Detect which cell encompasses the target text, then output its [x, y] center coordinate. 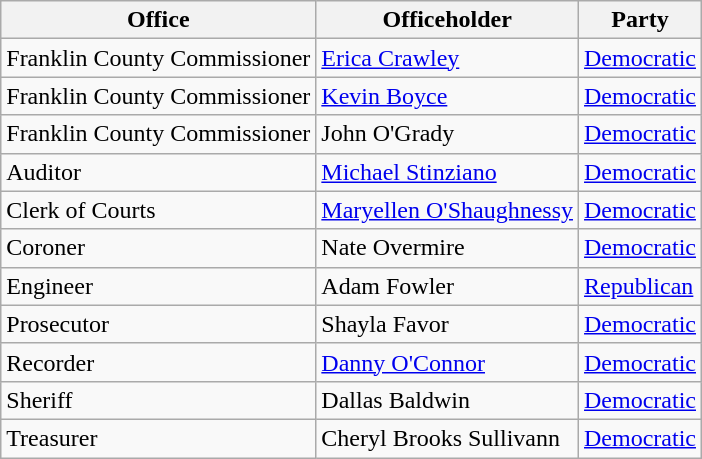
Engineer [158, 286]
Shayla Favor [448, 324]
Erica Crawley [448, 58]
Sheriff [158, 400]
Party [640, 20]
Treasurer [158, 438]
Clerk of Courts [158, 210]
Michael Stinziano [448, 172]
John O'Grady [448, 134]
Kevin Boyce [448, 96]
Maryellen O'Shaughnessy [448, 210]
Prosecutor [158, 324]
Danny O'Connor [448, 362]
Nate Overmire [448, 248]
Auditor [158, 172]
Cheryl Brooks Sullivann [448, 438]
Dallas Baldwin [448, 400]
Office [158, 20]
Coroner [158, 248]
Officeholder [448, 20]
Republican [640, 286]
Recorder [158, 362]
Adam Fowler [448, 286]
